Output the [x, y] coordinate of the center of the cell containing the given text.  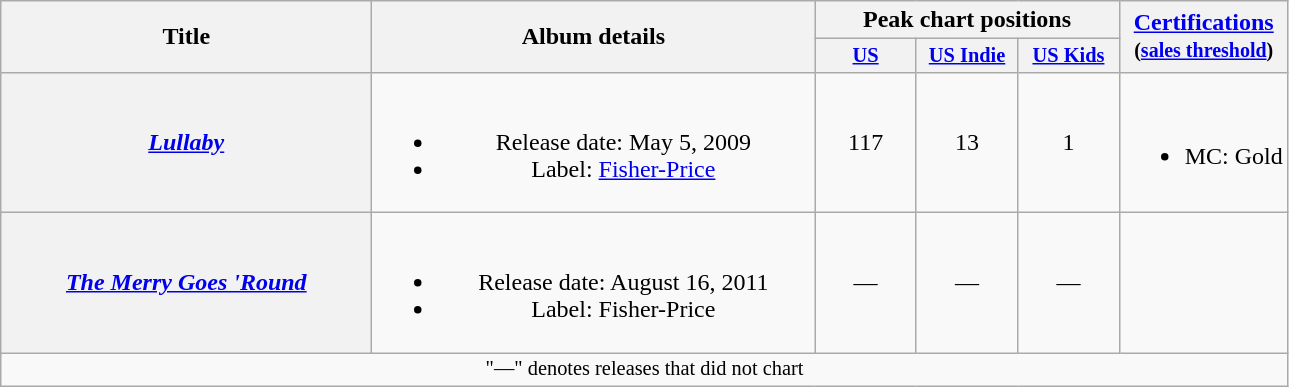
Title [186, 37]
Release date: May 5, 2009Label: Fisher-Price [594, 142]
Release date: August 16, 2011Label: Fisher-Price [594, 283]
US Kids [1068, 56]
MC: Gold [1204, 142]
Peak chart positions [967, 20]
Certifications(sales threshold) [1204, 37]
117 [866, 142]
The Merry Goes 'Round [186, 283]
US [866, 56]
1 [1068, 142]
Album details [594, 37]
Lullaby [186, 142]
"—" denotes releases that did not chart [645, 370]
13 [966, 142]
US Indie [966, 56]
